Pinpoint the cell where the given text exists, returning its [X, Y] midpoint coordinate. 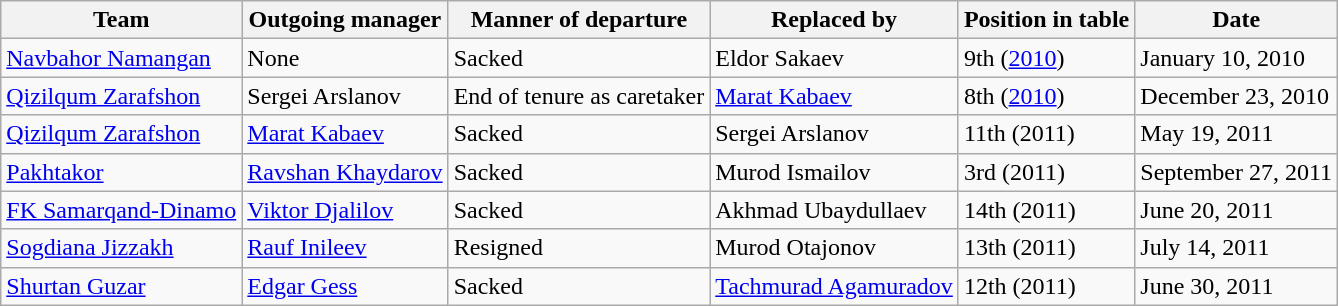
End of tenure as caretaker [579, 96]
Team [122, 20]
Sogdiana Jizzakh [122, 248]
Ravshan Khaydarov [345, 172]
12th (2011) [1046, 286]
14th (2011) [1046, 210]
Viktor Djalilov [345, 210]
13th (2011) [1046, 248]
Edgar Gess [345, 286]
9th (2010) [1046, 58]
Navbahor Namangan [122, 58]
Tachmurad Agamuradov [834, 286]
8th (2010) [1046, 96]
June 20, 2011 [1236, 210]
July 14, 2011 [1236, 248]
May 19, 2011 [1236, 134]
Outgoing manager [345, 20]
September 27, 2011 [1236, 172]
FK Samarqand-Dinamo [122, 210]
Murod Ismailov [834, 172]
None [345, 58]
Replaced by [834, 20]
Position in table [1046, 20]
Akhmad Ubaydullaev [834, 210]
Shurtan Guzar [122, 286]
June 30, 2011 [1236, 286]
Rauf Inileev [345, 248]
Murod Otajonov [834, 248]
11th (2011) [1046, 134]
January 10, 2010 [1236, 58]
Manner of departure [579, 20]
Resigned [579, 248]
Eldor Sakaev [834, 58]
Date [1236, 20]
Pakhtakor [122, 172]
3rd (2011) [1046, 172]
December 23, 2010 [1236, 96]
